Pinpoint the cell where the given text exists, returning its (x, y) midpoint coordinate. 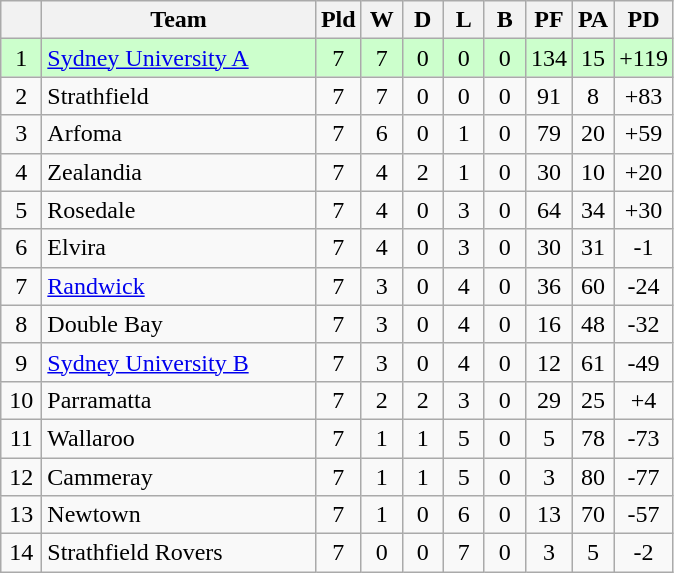
Double Bay (179, 324)
61 (592, 362)
Elvira (179, 248)
31 (592, 248)
+83 (644, 96)
Cammeray (179, 477)
11 (22, 438)
Sydney University B (179, 362)
91 (548, 96)
Parramatta (179, 400)
34 (592, 210)
29 (548, 400)
20 (592, 134)
9 (22, 362)
64 (548, 210)
L (464, 20)
134 (548, 58)
Wallaroo (179, 438)
15 (592, 58)
16 (548, 324)
Rosedale (179, 210)
-24 (644, 286)
-49 (644, 362)
Zealandia (179, 172)
-1 (644, 248)
PA (592, 20)
80 (592, 477)
Strathfield Rovers (179, 553)
Strathfield (179, 96)
78 (592, 438)
25 (592, 400)
Randwick (179, 286)
79 (548, 134)
70 (592, 515)
Sydney University A (179, 58)
14 (22, 553)
36 (548, 286)
-2 (644, 553)
-32 (644, 324)
Newtown (179, 515)
PF (548, 20)
+59 (644, 134)
-73 (644, 438)
W (382, 20)
-77 (644, 477)
48 (592, 324)
+119 (644, 58)
Team (179, 20)
B (504, 20)
+30 (644, 210)
+4 (644, 400)
PD (644, 20)
Pld (338, 20)
Arfoma (179, 134)
60 (592, 286)
+20 (644, 172)
-57 (644, 515)
D (422, 20)
